Search for the cell housing the specified text and yield its [x, y] center coordinate. 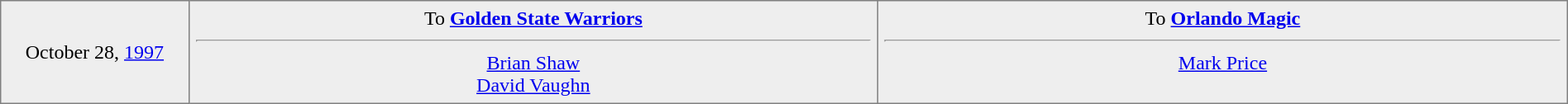
To Orlando MagicMark Price [1223, 52]
October 28, 1997 [94, 52]
To Golden State WarriorsBrian ShawDavid Vaughn [533, 52]
